Output the (x, y) coordinate of the center of the cell containing the given text.  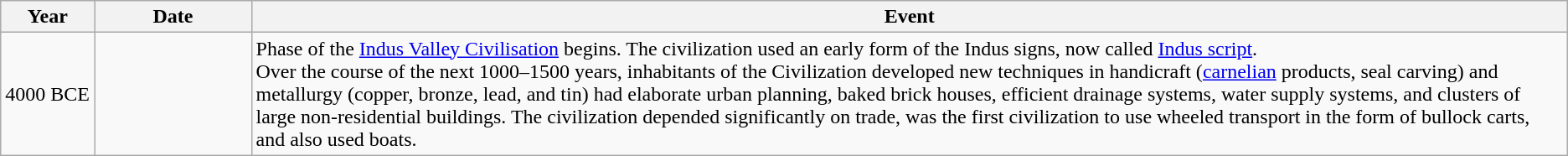
Event (910, 17)
Year (48, 17)
Date (173, 17)
4000 BCE (48, 94)
